Detect which cell encompasses the target text, then output its [x, y] center coordinate. 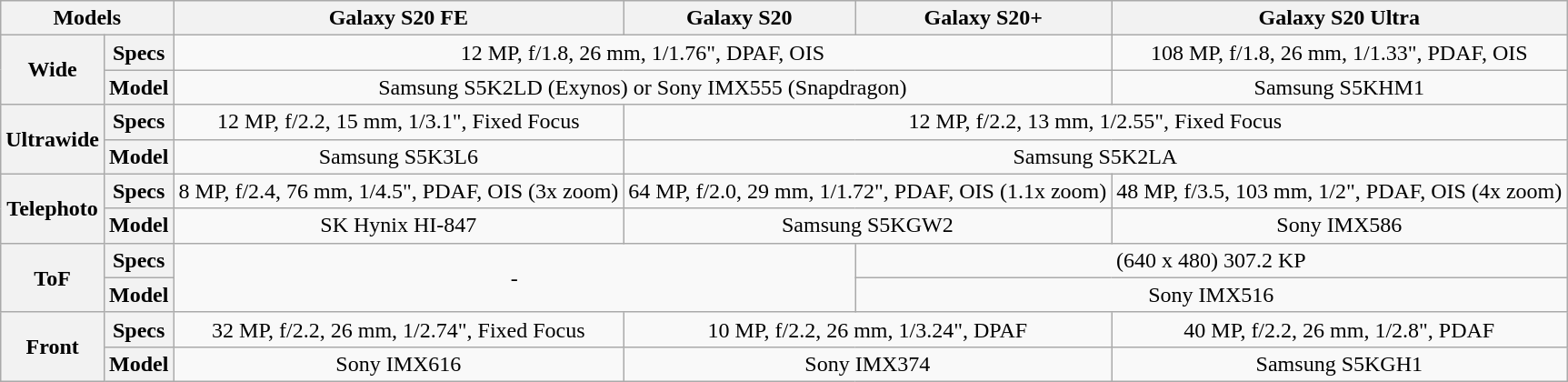
Sony IMX374 [867, 364]
ToF [53, 277]
48 MP, f/3.5, 103 mm, 1/2", PDAF, OIS (4x zoom) [1340, 191]
Front [53, 347]
40 MP, f/2.2, 26 mm, 1/2.8", PDAF [1340, 329]
8 MP, f/2.4, 76 mm, 1/4.5", PDAF, OIS (3x zoom) [398, 191]
Sony IMX516 [1211, 295]
108 MP, f/1.8, 26 mm, 1/1.33", PDAF, OIS [1340, 53]
Galaxy S20 FE [398, 18]
- [514, 277]
Models [87, 18]
Samsung S5K2LA [1095, 156]
Galaxy S20 [740, 18]
Ultrawide [53, 139]
32 MP, f/2.2, 26 mm, 1/2.74", Fixed Focus [398, 329]
Sony IMX616 [398, 364]
(640 x 480) 307.2 KP [1211, 260]
Galaxy S20 Ultra [1340, 18]
12 MP, f/2.2, 15 mm, 1/3.1", Fixed Focus [398, 122]
SK Hynix HI-847 [398, 226]
Samsung S5K2LD (Exynos) or Sony IMX555 (Snapdragon) [643, 87]
Samsung S5KGW2 [867, 226]
Galaxy S20+ [984, 18]
Samsung S5KGH1 [1340, 364]
Samsung S5K3L6 [398, 156]
12 MP, f/1.8, 26 mm, 1/1.76", DPAF, OIS [643, 53]
Samsung S5KHM1 [1340, 87]
10 MP, f/2.2, 26 mm, 1/3.24", DPAF [867, 329]
64 MP, f/2.0, 29 mm, 1/1.72", PDAF, OIS (1.1x zoom) [867, 191]
Telephoto [53, 208]
12 MP, f/2.2, 13 mm, 1/2.55", Fixed Focus [1095, 122]
Sony IMX586 [1340, 226]
Wide [53, 70]
